Return the [x, y] coordinate for the center point of the cell that contains the specified text.  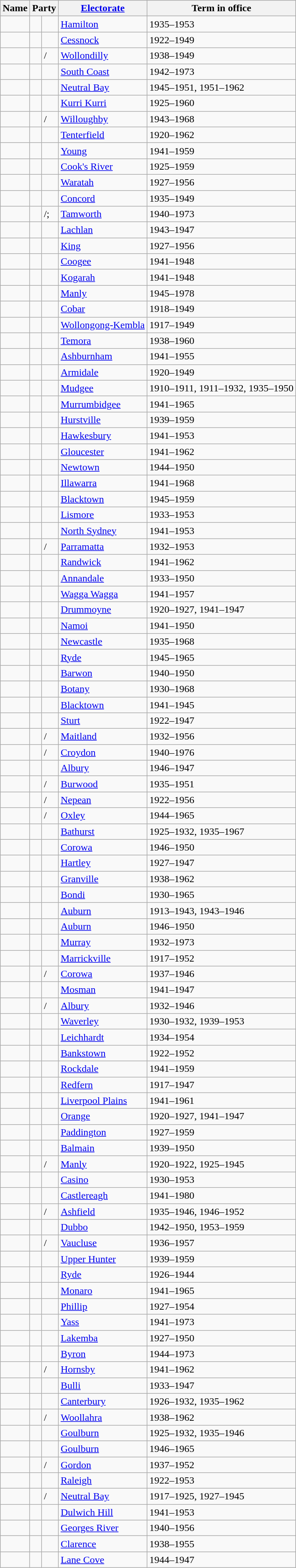
Dubbo [102, 1227]
Annandale [102, 578]
Byron [102, 1354]
1927–1959 [221, 1132]
Lismore [102, 515]
1935–1946, 1946–1952 [221, 1212]
1942–1950, 1953–1959 [221, 1227]
1913–1943, 1943–1946 [221, 910]
1920–1962 [221, 135]
Gloucester [102, 451]
Wollondilly [102, 56]
Granville [102, 879]
Ashburnham [102, 356]
1941–1955 [221, 356]
1926–1932, 1935–1962 [221, 1401]
Orange [102, 1116]
Raleigh [102, 1481]
1922–1956 [221, 800]
1935–1949 [221, 198]
Cook's River [102, 166]
1941–1980 [221, 1195]
Balmain [102, 1148]
Name [15, 8]
Yass [102, 1322]
Newcastle [102, 641]
Barwon [102, 673]
Lachlan [102, 230]
Redfern [102, 1085]
Coogee [102, 262]
Dulwich Hill [102, 1512]
Hartley [102, 863]
1917–1947 [221, 1085]
1941–1945 [221, 705]
South Coast [102, 72]
Waverley [102, 1021]
Illawarra [102, 483]
1933–1947 [221, 1385]
Lane Cove [102, 1560]
1937–1946 [221, 974]
Hornsby [102, 1370]
Canterbury [102, 1401]
Casino [102, 1180]
1938–1949 [221, 56]
1922–1947 [221, 721]
1932–1953 [221, 547]
1940–1976 [221, 752]
1927–1947 [221, 863]
Maitland [102, 737]
Term in office [221, 8]
1941–1973 [221, 1322]
Mosman [102, 990]
1934–1954 [221, 1037]
Liverpool Plains [102, 1101]
1943–1968 [221, 119]
Hawkesbury [102, 435]
1935–1968 [221, 641]
1932–1956 [221, 737]
1917–1952 [221, 958]
Electorate [102, 8]
Hamilton [102, 24]
1933–1950 [221, 578]
Castlereagh [102, 1195]
1930–1953 [221, 1180]
1920–1922, 1925–1945 [221, 1164]
Kogarah [102, 277]
Hurstville [102, 420]
Willoughby [102, 119]
Temora [102, 341]
1938–1960 [221, 341]
1942–1973 [221, 72]
1945–1951, 1951–1962 [221, 87]
Drummoyne [102, 610]
1938–1955 [221, 1544]
1945–1978 [221, 293]
Ashfield [102, 1212]
1927–1954 [221, 1306]
1922–1949 [221, 40]
1925–1959 [221, 166]
1944–1947 [221, 1560]
1926–1944 [221, 1275]
1917–1925, 1927–1945 [221, 1496]
1927–1950 [221, 1338]
1922–1953 [221, 1481]
1946–1947 [221, 768]
1910–1911, 1911–1932, 1935–1950 [221, 388]
Mudgee [102, 388]
King [102, 246]
Wagga Wagga [102, 594]
/; [50, 214]
Nepean [102, 800]
Clarence [102, 1544]
1925–1932, 1935–1967 [221, 831]
1935–1951 [221, 784]
1941–1950 [221, 626]
Young [102, 151]
Bathurst [102, 831]
1945–1959 [221, 499]
1945–1965 [221, 657]
1941–1957 [221, 594]
Vaucluse [102, 1243]
Cessnock [102, 40]
Monaro [102, 1291]
1936–1957 [221, 1243]
1940–1950 [221, 673]
1943–1947 [221, 230]
1925–1932, 1935–1946 [221, 1433]
Bondi [102, 895]
Botany [102, 689]
1941–1947 [221, 990]
Bankstown [102, 1053]
Murrumbidgee [102, 404]
1925–1960 [221, 103]
1940–1973 [221, 214]
1937–1952 [221, 1464]
1940–1956 [221, 1528]
1930–1968 [221, 689]
Upper Hunter [102, 1259]
1944–1965 [221, 816]
1932–1946 [221, 1006]
Lakemba [102, 1338]
Oxley [102, 816]
Paddington [102, 1132]
Newtown [102, 467]
Croydon [102, 752]
1930–1932, 1939–1953 [221, 1021]
Tamworth [102, 214]
Murray [102, 942]
Bulli [102, 1385]
Randwick [102, 562]
Woollahra [102, 1417]
Gordon [102, 1464]
Phillip [102, 1306]
Armidale [102, 372]
1933–1953 [221, 515]
Georges River [102, 1528]
1930–1965 [221, 895]
Leichhardt [102, 1037]
Tenterfield [102, 135]
1935–1953 [221, 24]
Burwood [102, 784]
1944–1950 [221, 467]
North Sydney [102, 531]
Wollongong-Kembla [102, 325]
Kurri Kurri [102, 103]
Cobar [102, 309]
Parramatta [102, 547]
1922–1952 [221, 1053]
Party [44, 8]
Concord [102, 198]
Rockdale [102, 1069]
Namoi [102, 626]
1946–1965 [221, 1449]
Waratah [102, 182]
1932–1973 [221, 942]
Sturt [102, 721]
1941–1961 [221, 1101]
1917–1949 [221, 325]
1918–1949 [221, 309]
Marrickville [102, 958]
1944–1973 [221, 1354]
1941–1968 [221, 483]
1920–1949 [221, 372]
1939–1950 [221, 1148]
